Extract the (x, y) coordinate from the center of the cell holding the provided text.  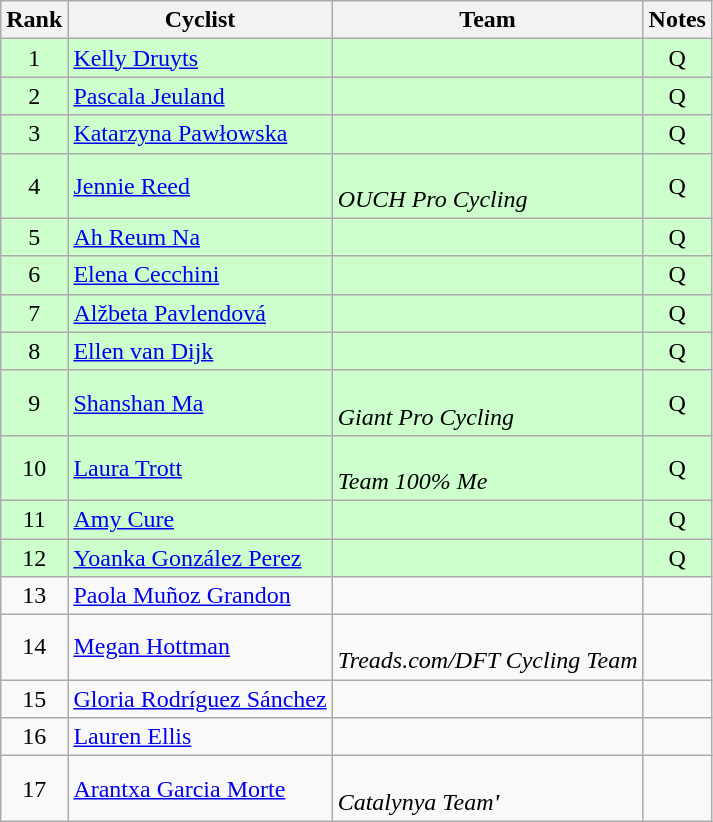
14 (34, 648)
Team 100% Me (488, 468)
10 (34, 468)
Gloria Rodríguez Sánchez (200, 699)
Jennie Reed (200, 186)
8 (34, 351)
13 (34, 596)
Megan Hottman (200, 648)
Pascala Jeuland (200, 96)
16 (34, 737)
11 (34, 519)
Team (488, 20)
2 (34, 96)
Elena Cecchini (200, 275)
Shanshan Ma (200, 402)
Notes (677, 20)
Lauren Ellis (200, 737)
17 (34, 788)
12 (34, 557)
Cyclist (200, 20)
Arantxa Garcia Morte (200, 788)
Ellen van Dijk (200, 351)
Giant Pro Cycling (488, 402)
Yoanka González Perez (200, 557)
Catalynya Team' (488, 788)
Rank (34, 20)
15 (34, 699)
Paola Muñoz Grandon (200, 596)
Amy Cure (200, 519)
1 (34, 58)
3 (34, 134)
9 (34, 402)
5 (34, 237)
OUCH Pro Cycling (488, 186)
Alžbeta Pavlendová (200, 313)
4 (34, 186)
6 (34, 275)
7 (34, 313)
Treads.com/DFT Cycling Team (488, 648)
Laura Trott (200, 468)
Ah Reum Na (200, 237)
Katarzyna Pawłowska (200, 134)
Kelly Druyts (200, 58)
